Locate the cell with the specified text and output its (X, Y) center coordinate. 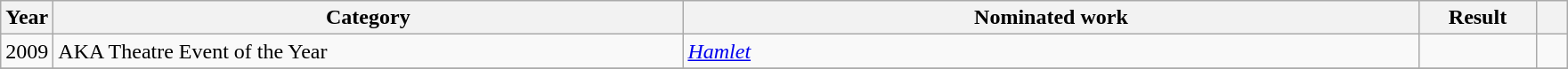
Hamlet (1051, 51)
2009 (27, 51)
Nominated work (1051, 18)
Result (1478, 18)
Category (369, 18)
Year (27, 18)
AKA Theatre Event of the Year (369, 51)
